Return (X, Y) of the center of cell containing provided text 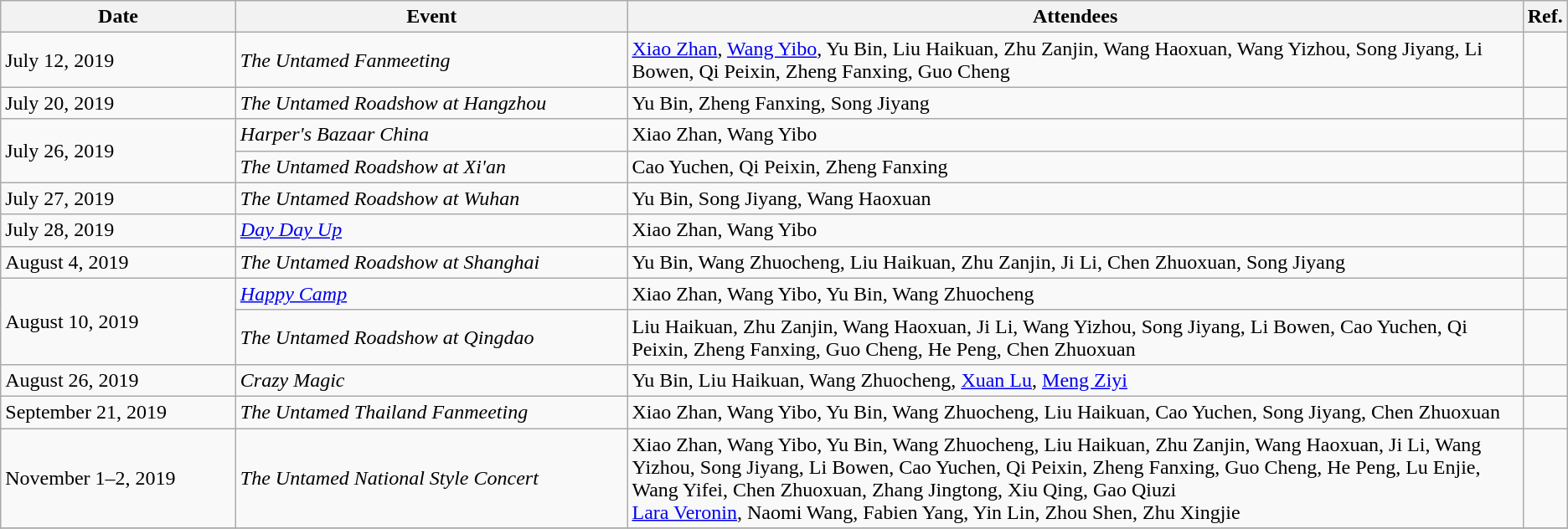
Happy Camp (431, 294)
Yu Bin, Wang Zhuocheng, Liu Haikuan, Zhu Zanjin, Ji Li, Chen Zhuoxuan, Song Jiyang (1075, 262)
July 26, 2019 (119, 151)
Day Day Up (431, 230)
Xiao Zhan, Wang Yibo, Yu Bin, Wang Zhuocheng (1075, 294)
The Untamed Roadshow at Hangzhou (431, 103)
Xiao Zhan, Wang Yibo, Yu Bin, Liu Haikuan, Zhu Zanjin, Wang Haoxuan, Wang Yizhou, Song Jiyang, Li Bowen, Qi Peixin, Zheng Fanxing, Guo Cheng (1075, 60)
The Untamed Roadshow at Xi'an (431, 167)
Xiao Zhan, Wang Yibo, Yu Bin, Wang Zhuocheng, Liu Haikuan, Cao Yuchen, Song Jiyang, Chen Zhuoxuan (1075, 412)
August 4, 2019 (119, 262)
July 28, 2019 (119, 230)
Crazy Magic (431, 380)
The Untamed Roadshow at Wuhan (431, 198)
The Untamed National Style Concert (431, 479)
September 21, 2019 (119, 412)
July 12, 2019 (119, 60)
Yu Bin, Song Jiyang, Wang Haoxuan (1075, 198)
The Untamed Roadshow at Shanghai (431, 262)
August 26, 2019 (119, 380)
July 27, 2019 (119, 198)
November 1–2, 2019 (119, 479)
Date (119, 17)
Harper's Bazaar China (431, 135)
August 10, 2019 (119, 321)
Attendees (1075, 17)
The Untamed Roadshow at Qingdao (431, 336)
Event (431, 17)
Yu Bin, Zheng Fanxing, Song Jiyang (1075, 103)
Cao Yuchen, Qi Peixin, Zheng Fanxing (1075, 167)
Yu Bin, Liu Haikuan, Wang Zhuocheng, Xuan Lu, Meng Ziyi (1075, 380)
Ref. (1545, 17)
The Untamed Thailand Fanmeeting (431, 412)
July 20, 2019 (119, 103)
The Untamed Fanmeeting (431, 60)
